Detect which cell encompasses the target text, then output its (x, y) center coordinate. 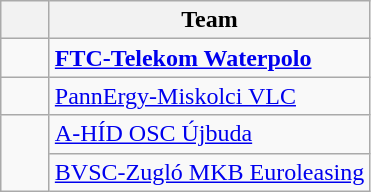
A-HÍD OSC Újbuda (209, 134)
Team (209, 20)
PannErgy-Miskolci VLC (209, 96)
FTC-Telekom Waterpolo (209, 58)
BVSC-Zugló MKB Euroleasing (209, 172)
